Pinpoint the cell where the given text exists, returning its (X, Y) midpoint coordinate. 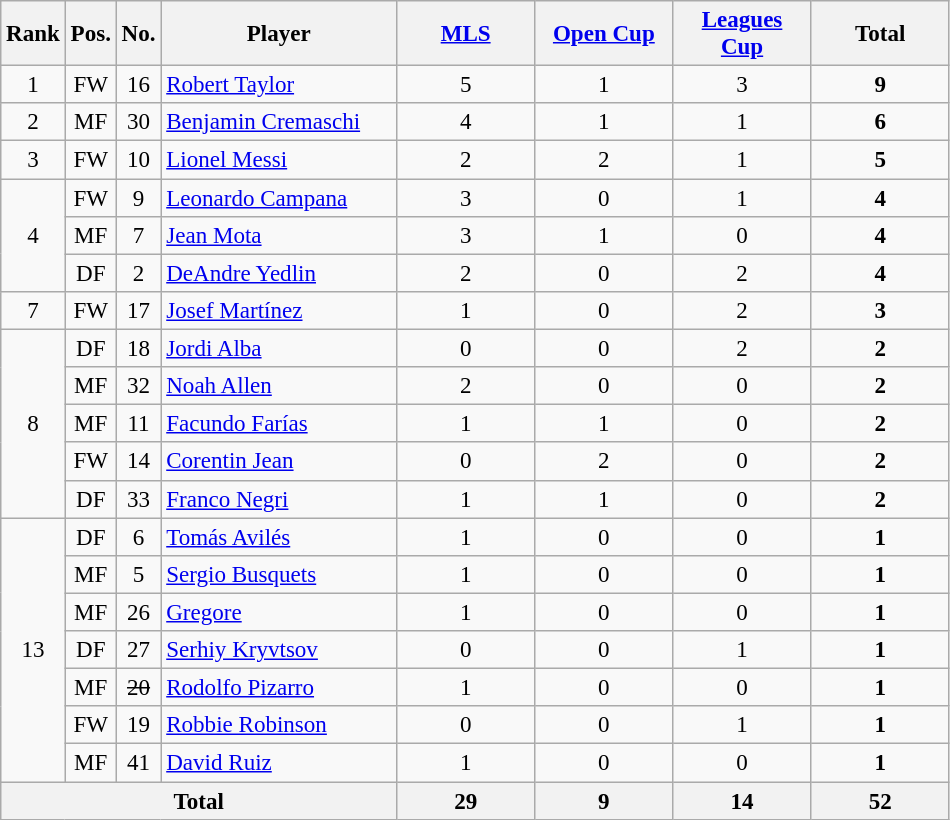
Josef Martínez (279, 311)
Facundo Farías (279, 424)
Serhiy Kryvtsov (279, 650)
Gregore (279, 612)
13 (33, 650)
18 (138, 349)
No. (138, 34)
Corentin Jean (279, 462)
Pos. (90, 34)
19 (138, 725)
Jordi Alba (279, 349)
33 (138, 499)
30 (138, 122)
32 (138, 386)
Rank (33, 34)
20 (138, 688)
Franco Negri (279, 499)
Noah Allen (279, 386)
17 (138, 311)
Player (279, 34)
29 (466, 801)
Benjamin Cremaschi (279, 122)
David Ruiz (279, 763)
8 (33, 424)
27 (138, 650)
MLS (466, 34)
10 (138, 160)
Jean Mota (279, 236)
Tomás Avilés (279, 537)
52 (880, 801)
DeAndre Yedlin (279, 273)
Leonardo Campana (279, 198)
41 (138, 763)
11 (138, 424)
Robbie Robinson (279, 725)
Lionel Messi (279, 160)
Rodolfo Pizarro (279, 688)
Sergio Busquets (279, 575)
Robert Taylor (279, 85)
26 (138, 612)
Open Cup (604, 34)
Leagues Cup (742, 34)
16 (138, 85)
